Search for the cell housing the specified text and yield its (X, Y) center coordinate. 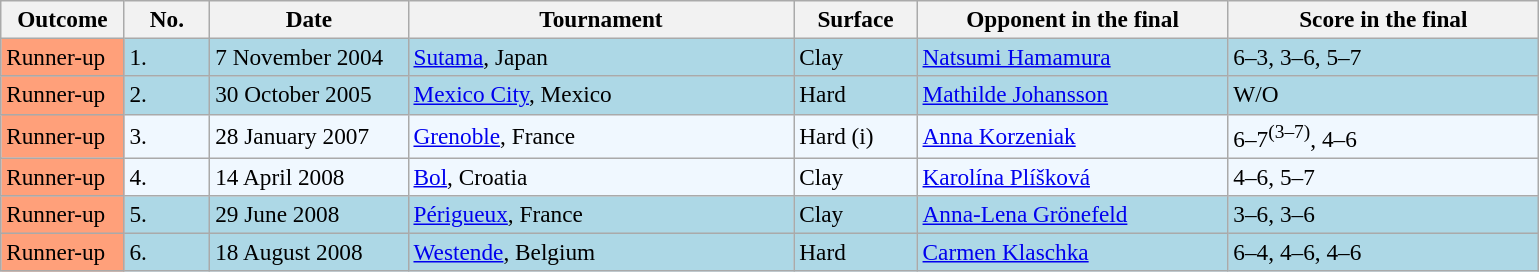
6. (167, 252)
6–7(3–7), 4–6 (1384, 136)
3–6, 3–6 (1384, 214)
4–6, 5–7 (1384, 177)
2. (167, 95)
Mexico City, Mexico (601, 95)
Date (309, 19)
30 October 2005 (309, 95)
18 August 2008 (309, 252)
Tournament (601, 19)
Bol, Croatia (601, 177)
Surface (856, 19)
14 April 2008 (309, 177)
6–4, 4–6, 4–6 (1384, 252)
3. (167, 136)
Opponent in the final (1072, 19)
Périgueux, France (601, 214)
W/O (1384, 95)
Mathilde Johansson (1072, 95)
Karolína Plíšková (1072, 177)
1. (167, 57)
Natsumi Hamamura (1072, 57)
Westende, Belgium (601, 252)
Outcome (62, 19)
Score in the final (1384, 19)
7 November 2004 (309, 57)
5. (167, 214)
29 June 2008 (309, 214)
Hard (i) (856, 136)
6–3, 3–6, 5–7 (1384, 57)
28 January 2007 (309, 136)
4. (167, 177)
Anna Korzeniak (1072, 136)
Anna-Lena Grönefeld (1072, 214)
Sutama, Japan (601, 57)
Grenoble, France (601, 136)
Carmen Klaschka (1072, 252)
No. (167, 19)
